Return (X, Y) of the center of cell containing provided text 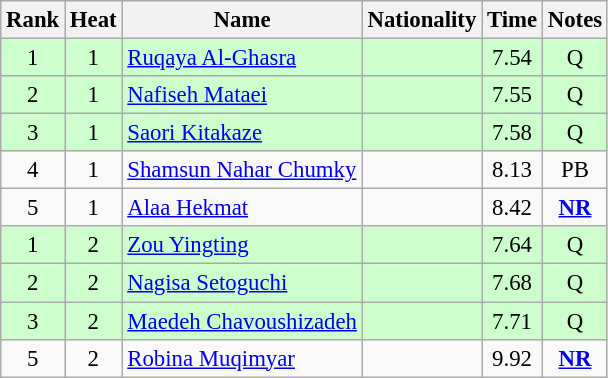
Heat (94, 20)
7.55 (512, 95)
7.58 (512, 133)
Maedeh Chavoushizadeh (242, 321)
7.68 (512, 283)
Time (512, 20)
7.64 (512, 245)
Notes (574, 20)
Shamsun Nahar Chumky (242, 170)
Saori Kitakaze (242, 133)
PB (574, 170)
9.92 (512, 358)
Zou Yingting (242, 245)
7.54 (512, 58)
Nationality (422, 20)
Rank (33, 20)
Ruqaya Al-Ghasra (242, 58)
7.71 (512, 321)
8.13 (512, 170)
Nagisa Setoguchi (242, 283)
Alaa Hekmat (242, 208)
Robina Muqimyar (242, 358)
8.42 (512, 208)
4 (33, 170)
Name (242, 20)
Nafiseh Mataei (242, 95)
